Find where the given text appears and provide that cell's center as (x, y) coordinate. 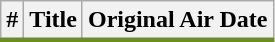
Title (54, 21)
Original Air Date (178, 21)
# (12, 21)
